Locate the cell with the specified text and output its [X, Y] center coordinate. 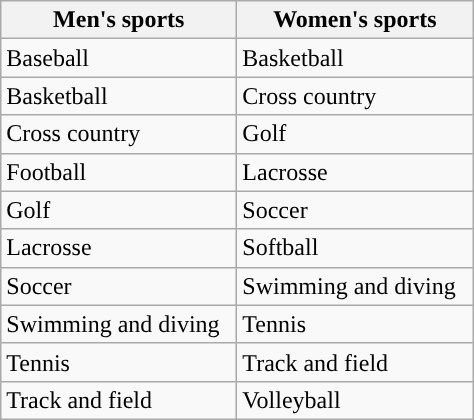
Women's sports [355, 20]
Softball [355, 248]
Men's sports [119, 20]
Baseball [119, 58]
Volleyball [355, 400]
Football [119, 172]
